Return the [x, y] coordinate for the center point of the cell that contains the specified text.  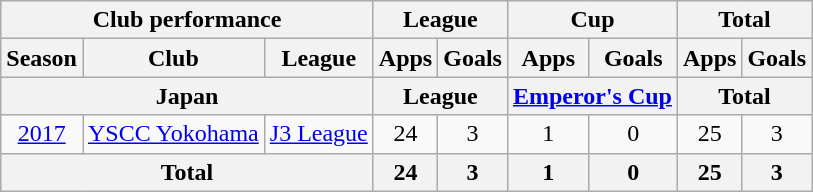
J3 League [318, 134]
2017 [42, 134]
YSCC Yokohama [173, 134]
Season [42, 58]
Cup [592, 20]
Emperor's Cup [592, 96]
Club [173, 58]
Club performance [188, 20]
Japan [188, 96]
